Scan for the cell matching the given text and deliver its [x, y] coordinate at center. 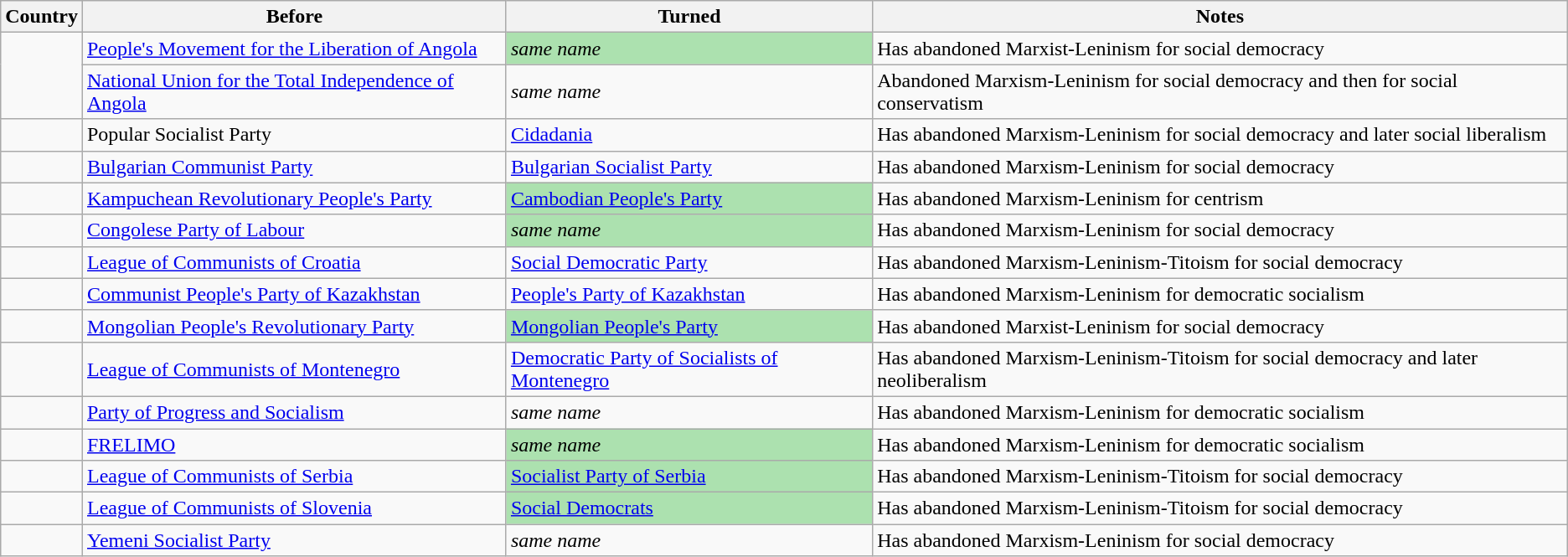
League of Communists of Serbia [294, 477]
Communist People's Party of Kazakhstan [294, 294]
Yemeni Socialist Party [294, 540]
People's Party of Kazakhstan [689, 294]
League of Communists of Montenegro [294, 369]
Abandoned Marxism-Leninism for social democracy and then for social conservatism [1220, 92]
FRELIMO [294, 445]
Popular Socialist Party [294, 135]
League of Communists of Slovenia [294, 508]
Social Democratic Party [689, 262]
Kampuchean Revolutionary People's Party [294, 199]
Bulgarian Socialist Party [689, 167]
Before [294, 17]
Notes [1220, 17]
Has abandoned Marxism-Leninism-Titoism for social democracy and later neoliberalism [1220, 369]
Socialist Party of Serbia [689, 477]
People's Movement for the Liberation of Angola [294, 49]
Social Democrats [689, 508]
Congolese Party of Labour [294, 230]
League of Communists of Croatia [294, 262]
Bulgarian Communist Party [294, 167]
Country [42, 17]
Mongolian People's Party [689, 326]
Turned [689, 17]
Has abandoned Marxism-Leninism for social democracy and later social liberalism [1220, 135]
Cambodian People's Party [689, 199]
Mongolian People's Revolutionary Party [294, 326]
Party of Progress and Socialism [294, 412]
Democratic Party of Socialists of Montenegro [689, 369]
Cidadania [689, 135]
Has abandoned Marxism-Leninism for centrism [1220, 199]
National Union for the Total Independence of Angola [294, 92]
